Identify which cell holds the provided text, then report its [x, y] central coordinate. 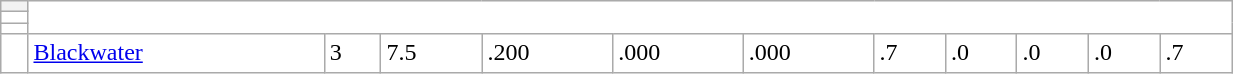
Blackwater [176, 53]
.200 [548, 53]
3 [352, 53]
7.5 [432, 53]
